Search for the cell housing the specified text and yield its [x, y] center coordinate. 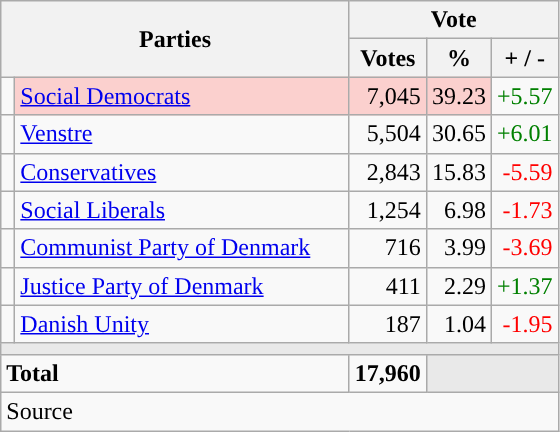
5,504 [388, 134]
17,960 [388, 373]
+5.57 [524, 96]
2.29 [458, 286]
187 [388, 324]
-5.59 [524, 172]
+6.01 [524, 134]
Vote [454, 20]
3.99 [458, 248]
Conservatives [182, 172]
-3.69 [524, 248]
6.98 [458, 210]
Justice Party of Denmark [182, 286]
716 [388, 248]
Votes [388, 58]
15.83 [458, 172]
+1.37 [524, 286]
Total [176, 373]
1.04 [458, 324]
Social Liberals [182, 210]
411 [388, 286]
1,254 [388, 210]
39.23 [458, 96]
Communist Party of Denmark [182, 248]
Source [280, 411]
-1.95 [524, 324]
Danish Unity [182, 324]
7,045 [388, 96]
% [458, 58]
2,843 [388, 172]
30.65 [458, 134]
Parties [176, 39]
Social Democrats [182, 96]
+ / - [524, 58]
-1.73 [524, 210]
Venstre [182, 134]
